For the text-containing cell, return its midpoint in (X, Y) coordinate format. 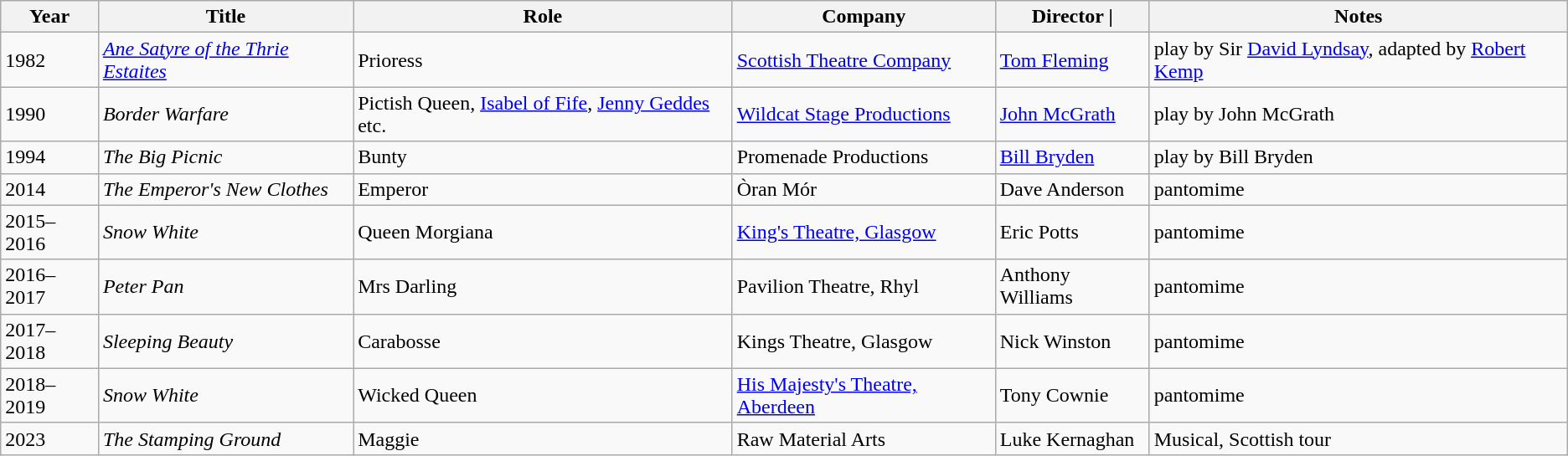
Eric Potts (1072, 233)
The Stamping Ground (225, 438)
Wildcat Stage Productions (864, 114)
Carabosse (543, 341)
1982 (50, 60)
Pavilion Theatre, Rhyl (864, 286)
play by John McGrath (1359, 114)
Òran Mór (864, 189)
Company (864, 17)
2023 (50, 438)
2017–2018 (50, 341)
Tom Fleming (1072, 60)
Nick Winston (1072, 341)
Prioress (543, 60)
Promenade Productions (864, 157)
Peter Pan (225, 286)
Tony Cownie (1072, 395)
Director | (1072, 17)
Notes (1359, 17)
Musical, Scottish tour (1359, 438)
Year (50, 17)
Sleeping Beauty (225, 341)
Bunty (543, 157)
2014 (50, 189)
Bill Bryden (1072, 157)
play by Sir David Lyndsay, adapted by Robert Kemp (1359, 60)
Luke Kernaghan (1072, 438)
Wicked Queen (543, 395)
John McGrath (1072, 114)
Border Warfare (225, 114)
1994 (50, 157)
Queen Morgiana (543, 233)
The Big Picnic (225, 157)
His Majesty's Theatre, Aberdeen (864, 395)
2016–2017 (50, 286)
2018–2019 (50, 395)
Dave Anderson (1072, 189)
Title (225, 17)
Ane Satyre of the Thrie Estaites (225, 60)
play by Bill Bryden (1359, 157)
Mrs Darling (543, 286)
King's Theatre, Glasgow (864, 233)
Maggie (543, 438)
Raw Material Arts (864, 438)
1990 (50, 114)
Role (543, 17)
The Emperor's New Clothes (225, 189)
2015–2016 (50, 233)
Pictish Queen, Isabel of Fife, Jenny Geddes etc. (543, 114)
Emperor (543, 189)
Scottish Theatre Company (864, 60)
Anthony Williams (1072, 286)
Kings Theatre, Glasgow (864, 341)
